Find where the given text appears and provide that cell's center as [x, y] coordinate. 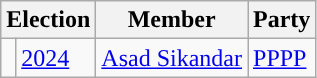
Party [282, 20]
PPPP [282, 58]
2024 [56, 58]
Asad Sikandar [172, 58]
Election [48, 20]
Member [172, 20]
